Identify which cell holds the provided text, then report its [x, y] central coordinate. 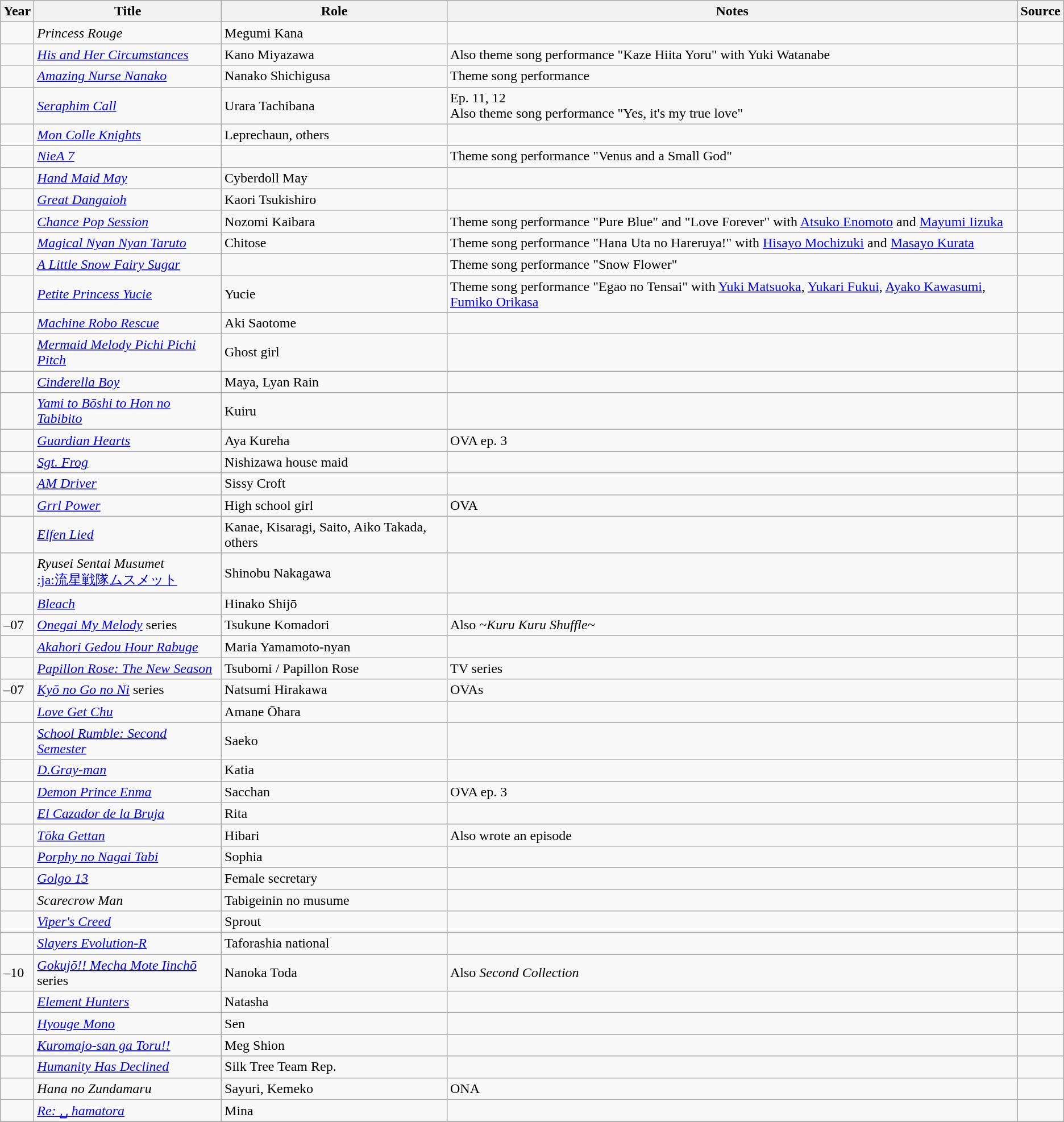
Also theme song performance "Kaze Hiita Yoru" with Yuki Watanabe [732, 55]
Year [17, 11]
Slayers Evolution-R [128, 944]
Amane Ōhara [334, 712]
Hinako Shijō [334, 604]
Re: ␣ hamatora [128, 1111]
Kuiru [334, 412]
Amazing Nurse Nanako [128, 76]
Porphy no Nagai Tabi [128, 857]
Sophia [334, 857]
OVA [732, 505]
Also ~Kuru Kuru Shuffle~ [732, 625]
Megumi Kana [334, 33]
Rita [334, 813]
Silk Tree Team Rep. [334, 1067]
Sprout [334, 922]
Tsubomi / Papillon Rose [334, 668]
Bleach [128, 604]
Title [128, 11]
Nozomi Kaibara [334, 221]
Role [334, 11]
Petite Princess Yucie [128, 293]
Also wrote an episode [732, 835]
Aki Saotome [334, 323]
Shinobu Nakagawa [334, 573]
Hibari [334, 835]
D.Gray-man [128, 770]
Source [1040, 11]
Natsumi Hirakawa [334, 690]
Viper's Creed [128, 922]
Maya, Lyan Rain [334, 382]
Saeko [334, 741]
Tabigeinin no musume [334, 900]
Mermaid Melody Pichi Pichi Pitch [128, 352]
Katia [334, 770]
NieA 7 [128, 156]
Maria Yamamoto-nyan [334, 647]
Kanae, Kisaragi, Saito, Aiko Takada, others [334, 534]
Urara Tachibana [334, 106]
Mon Colle Knights [128, 135]
Yami to Bōshi to Hon no Tabibito [128, 412]
Natasha [334, 1002]
OVAs [732, 690]
High school girl [334, 505]
Grrl Power [128, 505]
Love Get Chu [128, 712]
Kaori Tsukishiro [334, 200]
Machine Robo Rescue [128, 323]
Cyberdoll May [334, 178]
Yucie [334, 293]
Golgo 13 [128, 878]
–10 [17, 973]
Ryusei Sentai Musumet:ja:流星戦隊ムスメット [128, 573]
Kyō no Go no Ni series [128, 690]
Hyouge Mono [128, 1024]
Tōka Gettan [128, 835]
Theme song performance "Pure Blue" and "Love Forever" with Atsuko Enomoto and Mayumi Iizuka [732, 221]
Aya Kureha [334, 441]
Princess Rouge [128, 33]
El Cazador de la Bruja [128, 813]
Theme song performance [732, 76]
Hand Maid May [128, 178]
Chance Pop Session [128, 221]
Sissy Croft [334, 484]
Element Hunters [128, 1002]
Kano Miyazawa [334, 55]
Taforashia national [334, 944]
Theme song performance "Hana Uta no Hareruya!" with Hisayo Mochizuki and Masayo Kurata [732, 243]
Magical Nyan Nyan Taruto [128, 243]
Gokujō!! Mecha Mote Iinchō series [128, 973]
Notes [732, 11]
Ghost girl [334, 352]
Guardian Hearts [128, 441]
Ep. 11, 12Also theme song performance "Yes, it's my true love" [732, 106]
Tsukune Komadori [334, 625]
Seraphim Call [128, 106]
Chitose [334, 243]
Theme song performance "Snow Flower" [732, 264]
Sgt. Frog [128, 462]
Hana no Zundamaru [128, 1088]
ONA [732, 1088]
Nishizawa house maid [334, 462]
Leprechaun, others [334, 135]
Theme song performance "Egao no Tensai" with Yuki Matsuoka, Yukari Fukui, Ayako Kawasumi, Fumiko Orikasa [732, 293]
Onegai My Melody series [128, 625]
School Rumble: Second Semester [128, 741]
His and Her Circumstances [128, 55]
Papillon Rose: The New Season [128, 668]
Sacchan [334, 792]
Meg Shion [334, 1045]
Nanako Shichigusa [334, 76]
Demon Prince Enma [128, 792]
Elfen Lied [128, 534]
Akahori Gedou Hour Rabuge [128, 647]
Female secretary [334, 878]
Also Second Collection [732, 973]
Sen [334, 1024]
Kuromajo-san ga Toru!! [128, 1045]
Theme song performance "Venus and a Small God" [732, 156]
Cinderella Boy [128, 382]
Great Dangaioh [128, 200]
Humanity Has Declined [128, 1067]
Sayuri, Kemeko [334, 1088]
AM Driver [128, 484]
Scarecrow Man [128, 900]
Nanoka Toda [334, 973]
A Little Snow Fairy Sugar [128, 264]
Mina [334, 1111]
TV series [732, 668]
